Output the (X, Y) coordinate of the center of the cell containing the given text.  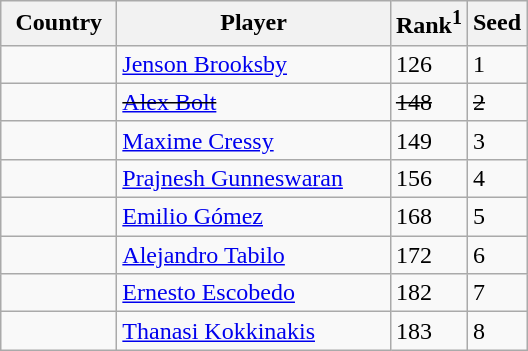
1 (496, 64)
8 (496, 331)
5 (496, 217)
Prajnesh Gunneswaran (254, 178)
172 (428, 255)
Rank1 (428, 24)
3 (496, 140)
156 (428, 178)
148 (428, 102)
Maxime Cressy (254, 140)
182 (428, 293)
149 (428, 140)
4 (496, 178)
Seed (496, 24)
7 (496, 293)
Ernesto Escobedo (254, 293)
168 (428, 217)
2 (496, 102)
126 (428, 64)
183 (428, 331)
Alejandro Tabilo (254, 255)
Country (59, 24)
Thanasi Kokkinakis (254, 331)
Player (254, 24)
Alex Bolt (254, 102)
6 (496, 255)
Jenson Brooksby (254, 64)
Emilio Gómez (254, 217)
